Find where the given text appears and provide that cell's center as (X, Y) coordinate. 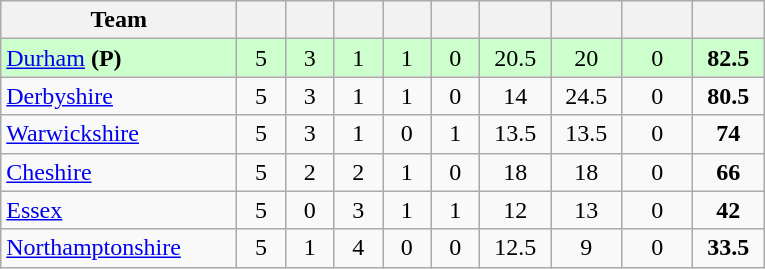
14 (516, 96)
9 (586, 248)
80.5 (728, 96)
Durham (P) (119, 58)
Warwickshire (119, 134)
33.5 (728, 248)
Team (119, 20)
74 (728, 134)
20.5 (516, 58)
Essex (119, 210)
Cheshire (119, 172)
Derbyshire (119, 96)
4 (358, 248)
24.5 (586, 96)
13 (586, 210)
12.5 (516, 248)
42 (728, 210)
82.5 (728, 58)
Northamptonshire (119, 248)
12 (516, 210)
66 (728, 172)
20 (586, 58)
